Pinpoint the cell where the given text exists, returning its [x, y] midpoint coordinate. 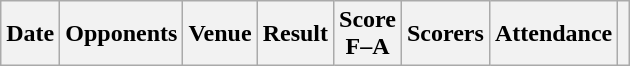
ScoreF–A [368, 34]
Scorers [445, 34]
Opponents [122, 34]
Date [30, 34]
Result [295, 34]
Venue [220, 34]
Attendance [553, 34]
